For the text-containing cell, return its midpoint in [x, y] coordinate format. 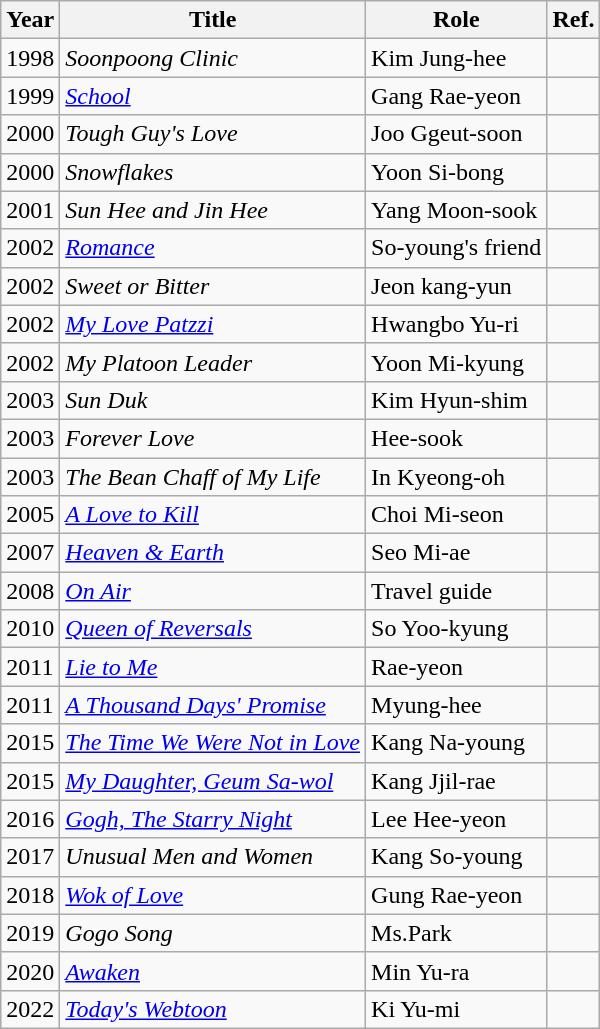
2022 [30, 1009]
Choi Mi-seon [456, 515]
2017 [30, 857]
2001 [30, 210]
Yoon Si-bong [456, 172]
My Platoon Leader [213, 362]
Lie to Me [213, 667]
Unusual Men and Women [213, 857]
Role [456, 20]
Sun Hee and Jin Hee [213, 210]
The Bean Chaff of My Life [213, 477]
2016 [30, 819]
Heaven & Earth [213, 553]
Gung Rae-yeon [456, 895]
The Time We Were Not in Love [213, 743]
Yoon Mi-kyung [456, 362]
Hwangbo Yu-ri [456, 324]
Kang Jjil-rae [456, 781]
2020 [30, 971]
Kang Na-young [456, 743]
Hee-sook [456, 438]
Romance [213, 248]
School [213, 96]
Kang So-young [456, 857]
Gogo Song [213, 933]
Forever Love [213, 438]
A Thousand Days' Promise [213, 705]
2005 [30, 515]
Jeon kang-yun [456, 286]
Title [213, 20]
Awaken [213, 971]
Kim Jung-hee [456, 58]
2008 [30, 591]
Gang Rae-yeon [456, 96]
Myung-hee [456, 705]
In Kyeong-oh [456, 477]
Ms.Park [456, 933]
1999 [30, 96]
Kim Hyun-shim [456, 400]
My Daughter, Geum Sa-wol [213, 781]
2018 [30, 895]
2019 [30, 933]
A Love to Kill [213, 515]
Snowflakes [213, 172]
Wok of Love [213, 895]
Seo Mi-ae [456, 553]
2010 [30, 629]
Soonpoong Clinic [213, 58]
Travel guide [456, 591]
Sun Duk [213, 400]
Min Yu-ra [456, 971]
Joo Ggeut-soon [456, 134]
Today's Webtoon [213, 1009]
Ki Yu-mi [456, 1009]
My Love Patzzi [213, 324]
Ref. [574, 20]
Yang Moon-sook [456, 210]
So Yoo-kyung [456, 629]
1998 [30, 58]
Gogh, The Starry Night [213, 819]
2007 [30, 553]
Year [30, 20]
Lee Hee-yeon [456, 819]
Rae-yeon [456, 667]
On Air [213, 591]
Tough Guy's Love [213, 134]
So-young's friend [456, 248]
Sweet or Bitter [213, 286]
Queen of Reversals [213, 629]
